Capture the cell that displays the provided text and extract its (x, y) central coordinate. 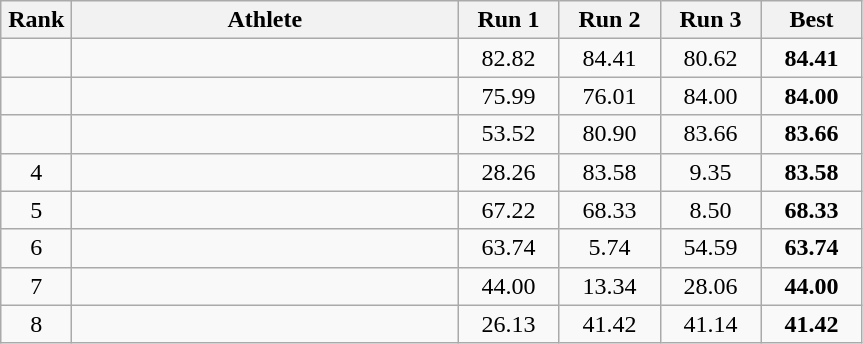
67.22 (508, 210)
76.01 (610, 96)
82.82 (508, 58)
28.26 (508, 172)
5.74 (610, 248)
Run 1 (508, 20)
8 (36, 324)
75.99 (508, 96)
26.13 (508, 324)
13.34 (610, 286)
5 (36, 210)
Run 3 (710, 20)
Rank (36, 20)
28.06 (710, 286)
54.59 (710, 248)
Run 2 (610, 20)
4 (36, 172)
Athlete (265, 20)
53.52 (508, 134)
6 (36, 248)
41.14 (710, 324)
7 (36, 286)
Best (812, 20)
80.62 (710, 58)
8.50 (710, 210)
9.35 (710, 172)
80.90 (610, 134)
